Scan for the cell matching the given text and deliver its (x, y) coordinate at center. 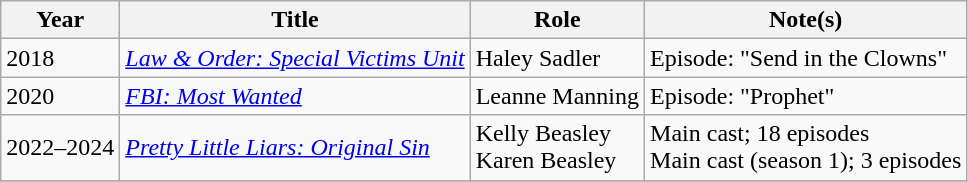
FBI: Most Wanted (295, 96)
Note(s) (806, 20)
Episode: "Send in the Clowns" (806, 58)
2020 (60, 96)
Episode: "Prophet" (806, 96)
Role (557, 20)
2022–2024 (60, 148)
Law & Order: Special Victims Unit (295, 58)
2018 (60, 58)
Pretty Little Liars: Original Sin (295, 148)
Leanne Manning (557, 96)
Kelly BeasleyKaren Beasley (557, 148)
Main cast; 18 episodesMain cast (season 1); 3 episodes (806, 148)
Year (60, 20)
Title (295, 20)
Haley Sadler (557, 58)
